Detect which cell encompasses the target text, then output its (x, y) center coordinate. 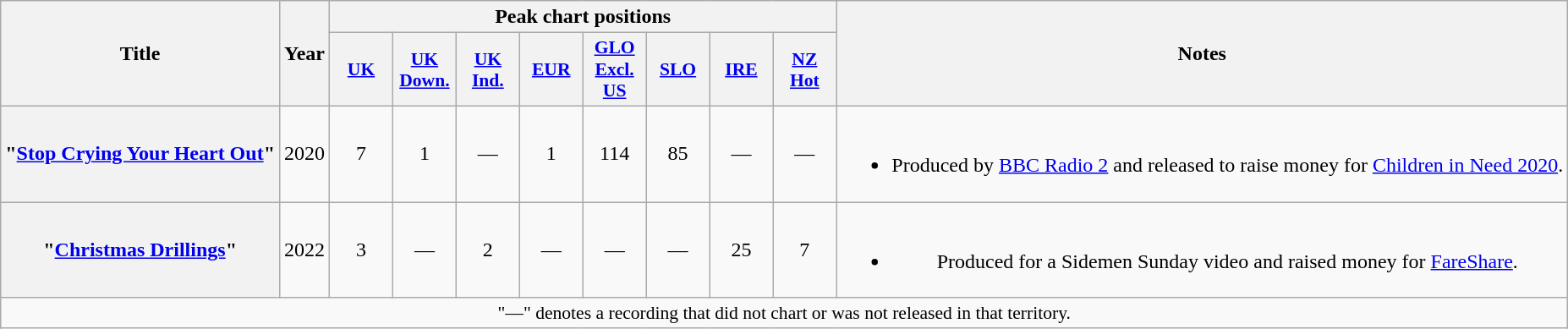
2022 (304, 249)
Title (140, 54)
SLO (678, 69)
UKDown. (425, 69)
IRE (741, 69)
"Stop Crying Your Heart Out" (140, 154)
2020 (304, 154)
UKInd. (487, 69)
Produced by BBC Radio 2 and released to raise money for Children in Need 2020. (1203, 154)
Produced for a Sidemen Sunday video and raised money for FareShare. (1203, 249)
2 (487, 249)
EUR (551, 69)
Year (304, 54)
85 (678, 154)
"Christmas Drillings" (140, 249)
NZHot (805, 69)
GLOExcl.US (614, 69)
114 (614, 154)
3 (362, 249)
25 (741, 249)
UK (362, 69)
"—" denotes a recording that did not chart or was not released in that territory. (785, 313)
Notes (1203, 54)
Peak chart positions (584, 17)
